Find where the given text appears and provide that cell's center as (x, y) coordinate. 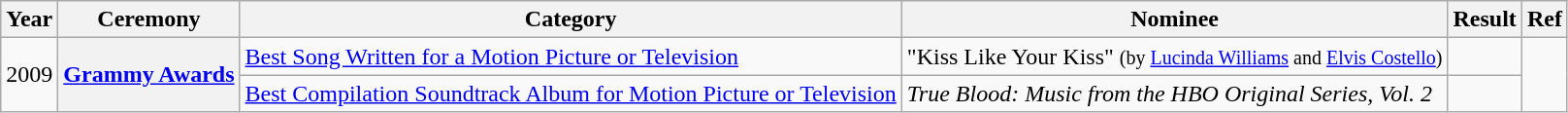
Year (29, 19)
Nominee (1174, 19)
Best Song Written for a Motion Picture or Television (571, 56)
Best Compilation Soundtrack Album for Motion Picture or Television (571, 94)
2009 (29, 75)
Grammy Awards (149, 75)
Category (571, 19)
Result (1485, 19)
True Blood: Music from the HBO Original Series, Vol. 2 (1174, 94)
Ref (1545, 19)
Ceremony (149, 19)
"Kiss Like Your Kiss" (by Lucinda Williams and Elvis Costello) (1174, 56)
